Locate the cell with the specified text and output its [X, Y] center coordinate. 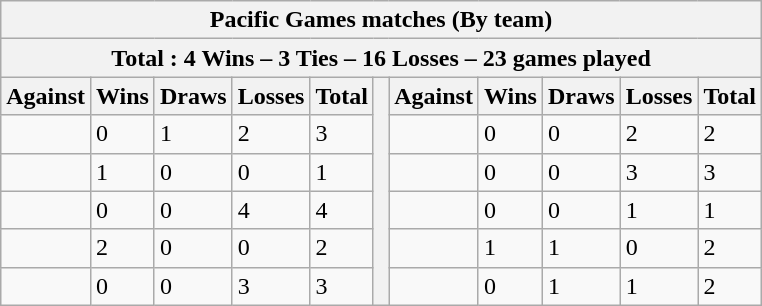
Total : 4 Wins – 3 Ties – 16 Losses – 23 games played [382, 58]
Pacific Games matches (By team) [382, 20]
